For the text-containing cell, return its midpoint in (X, Y) coordinate format. 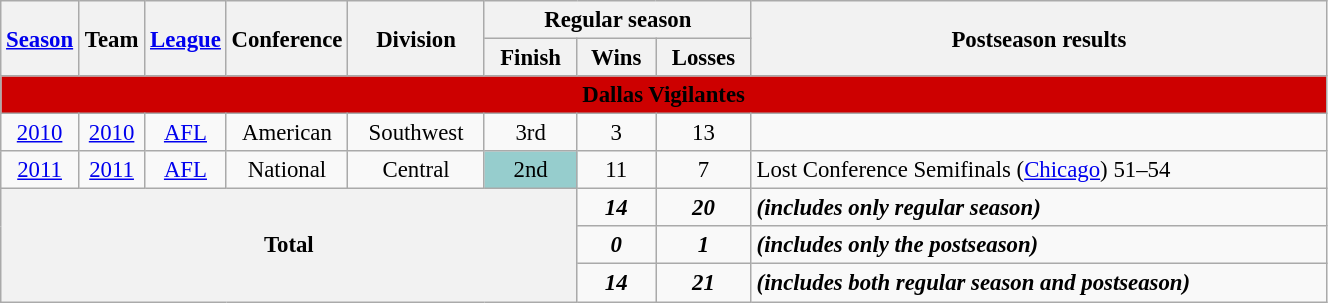
(includes only regular season) (1038, 208)
Wins (616, 58)
(includes both regular season and postseason) (1038, 283)
Central (416, 170)
Division (416, 38)
13 (704, 133)
3rd (530, 133)
0 (616, 245)
2nd (530, 170)
Finish (530, 58)
Total (289, 246)
(includes only the postseason) (1038, 245)
Season (40, 38)
Southwest (416, 133)
11 (616, 170)
3 (616, 133)
Postseason results (1038, 38)
Lost Conference Semifinals (Chicago) 51–54 (1038, 170)
League (186, 38)
Dallas Vigilantes (664, 95)
Team (111, 38)
Losses (704, 58)
1 (704, 245)
Regular season (618, 20)
20 (704, 208)
American (287, 133)
7 (704, 170)
Conference (287, 38)
21 (704, 283)
National (287, 170)
